Output the [X, Y] coordinate of the center of the cell containing the given text.  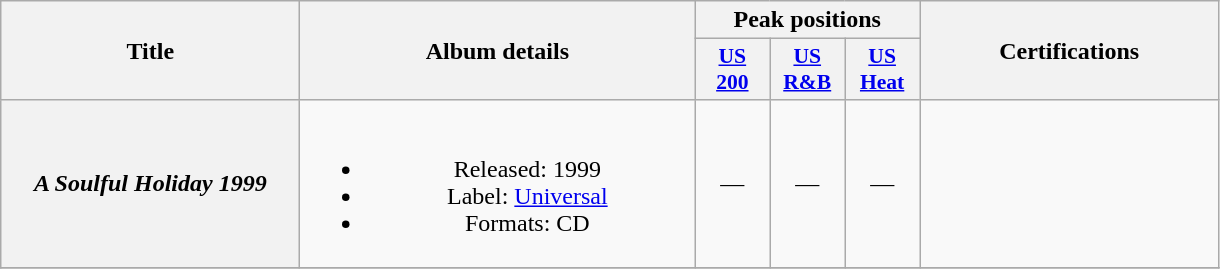
US200 [732, 70]
USR&B [808, 70]
Certifications [1070, 50]
Title [150, 50]
Released: 1999Label: UniversalFormats: CD [498, 184]
A Soulful Holiday 1999 [150, 184]
Peak positions [808, 20]
Album details [498, 50]
USHeat [882, 70]
